Pinpoint the cell where the given text exists, returning its [X, Y] midpoint coordinate. 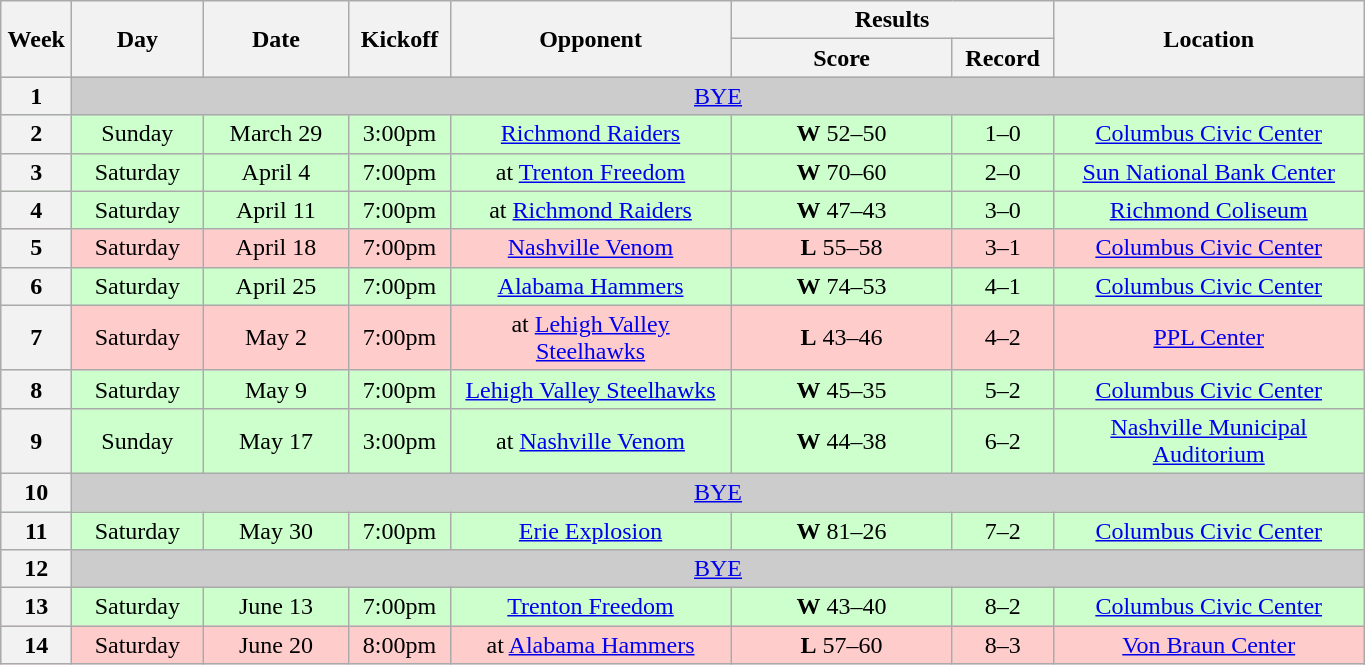
at Lehigh Valley Steelhawks [590, 338]
April 11 [276, 210]
L 55–58 [842, 248]
3 [36, 172]
May 17 [276, 440]
3–0 [1002, 210]
Location [1208, 39]
Richmond Raiders [590, 134]
W 44–38 [842, 440]
Richmond Coliseum [1208, 210]
L 43–46 [842, 338]
Kickoff [400, 39]
April 18 [276, 248]
1 [36, 96]
Week [36, 39]
1–0 [1002, 134]
11 [36, 531]
W 74–53 [842, 286]
8:00pm [400, 645]
5 [36, 248]
PPL Center [1208, 338]
L 57–60 [842, 645]
Erie Explosion [590, 531]
14 [36, 645]
Results [892, 20]
7–2 [1002, 531]
W 43–40 [842, 607]
Nashville Venom [590, 248]
W 81–26 [842, 531]
June 13 [276, 607]
8 [36, 389]
at Richmond Raiders [590, 210]
12 [36, 569]
W 52–50 [842, 134]
8–3 [1002, 645]
Alabama Hammers [590, 286]
Opponent [590, 39]
at Nashville Venom [590, 440]
W 47–43 [842, 210]
Date [276, 39]
W 70–60 [842, 172]
2 [36, 134]
6 [36, 286]
6–2 [1002, 440]
Day [138, 39]
Von Braun Center [1208, 645]
5–2 [1002, 389]
Sun National Bank Center [1208, 172]
4 [36, 210]
2–0 [1002, 172]
Lehigh Valley Steelhawks [590, 389]
at Alabama Hammers [590, 645]
W 45–35 [842, 389]
3–1 [1002, 248]
9 [36, 440]
May 2 [276, 338]
May 30 [276, 531]
at Trenton Freedom [590, 172]
8–2 [1002, 607]
April 25 [276, 286]
4–1 [1002, 286]
June 20 [276, 645]
13 [36, 607]
Record [1002, 58]
Score [842, 58]
10 [36, 492]
4–2 [1002, 338]
Trenton Freedom [590, 607]
7 [36, 338]
April 4 [276, 172]
Nashville Municipal Auditorium [1208, 440]
May 9 [276, 389]
March 29 [276, 134]
